Locate the cell with the specified text and output its [x, y] center coordinate. 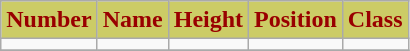
Name [132, 20]
Position [296, 20]
Class [375, 20]
Height [208, 20]
Number [49, 20]
